Capture the cell that displays the provided text and extract its [x, y] central coordinate. 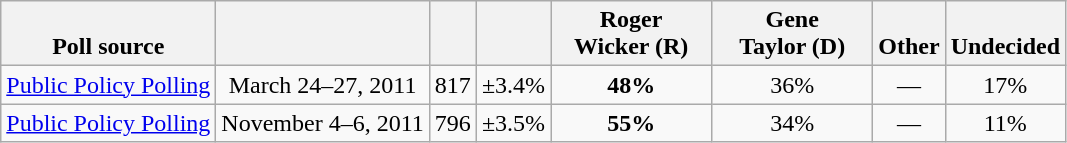
48% [632, 85]
34% [792, 123]
November 4–6, 2011 [322, 123]
817 [452, 85]
Undecided [1005, 34]
±3.4% [513, 85]
Other [909, 34]
RogerWicker (R) [632, 34]
Poll source [108, 34]
March 24–27, 2011 [322, 85]
36% [792, 85]
11% [1005, 123]
GeneTaylor (D) [792, 34]
796 [452, 123]
17% [1005, 85]
±3.5% [513, 123]
55% [632, 123]
